Pinpoint the cell where the given text exists, returning its (X, Y) midpoint coordinate. 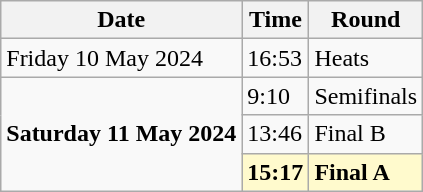
Time (276, 20)
Final A (366, 172)
Saturday 11 May 2024 (122, 134)
Final B (366, 134)
15:17 (276, 172)
Semifinals (366, 96)
Friday 10 May 2024 (122, 58)
16:53 (276, 58)
Heats (366, 58)
Date (122, 20)
Round (366, 20)
9:10 (276, 96)
13:46 (276, 134)
